Provide the [x, y] coordinate of the cell's center where the given text is located.  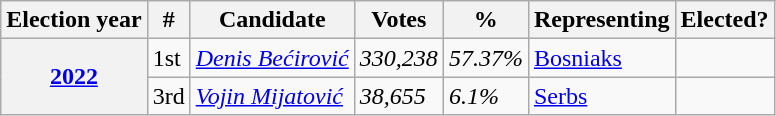
Serbs [602, 96]
Election year [74, 20]
% [486, 20]
Elected? [724, 20]
Candidate [272, 20]
6.1% [486, 96]
3rd [168, 96]
# [168, 20]
330,238 [398, 58]
Votes [398, 20]
Representing [602, 20]
1st [168, 58]
Vojin Mijatović [272, 96]
Bosniaks [602, 58]
38,655 [398, 96]
Denis Bećirović [272, 58]
57.37% [486, 58]
2022 [74, 77]
